Return the [X, Y] coordinate for the center point of the cell that contains the specified text.  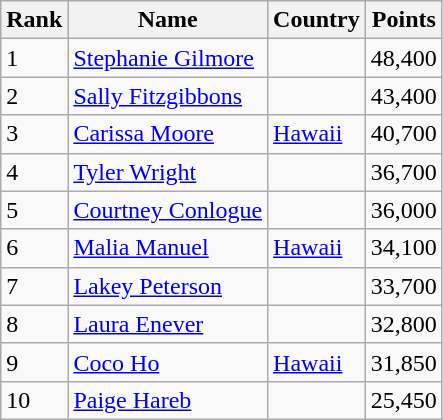
36,000 [404, 210]
32,800 [404, 324]
Lakey Peterson [168, 286]
Laura Enever [168, 324]
4 [34, 172]
31,850 [404, 362]
Sally Fitzgibbons [168, 96]
Courtney Conlogue [168, 210]
36,700 [404, 172]
2 [34, 96]
9 [34, 362]
25,450 [404, 400]
Coco Ho [168, 362]
Name [168, 20]
40,700 [404, 134]
8 [34, 324]
Country [317, 20]
7 [34, 286]
Paige Hareb [168, 400]
Points [404, 20]
34,100 [404, 248]
1 [34, 58]
48,400 [404, 58]
Stephanie Gilmore [168, 58]
Rank [34, 20]
6 [34, 248]
Malia Manuel [168, 248]
3 [34, 134]
Carissa Moore [168, 134]
10 [34, 400]
5 [34, 210]
Tyler Wright [168, 172]
43,400 [404, 96]
33,700 [404, 286]
